Identify which cell holds the provided text, then report its (x, y) central coordinate. 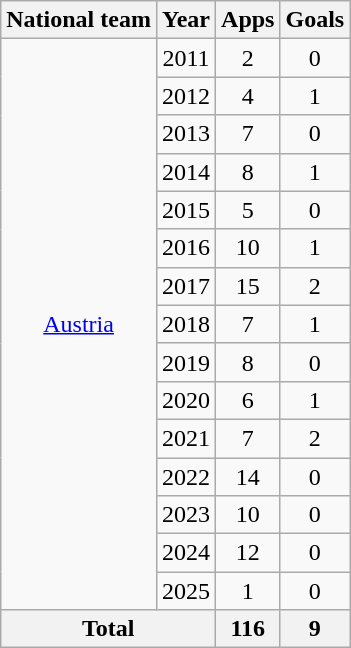
National team (79, 20)
2021 (186, 438)
2014 (186, 172)
12 (248, 553)
2011 (186, 58)
2019 (186, 362)
Total (108, 629)
Goals (315, 20)
2022 (186, 477)
2018 (186, 324)
2013 (186, 134)
4 (248, 96)
116 (248, 629)
5 (248, 210)
15 (248, 286)
Year (186, 20)
2024 (186, 553)
6 (248, 400)
Austria (79, 324)
2017 (186, 286)
Apps (248, 20)
2016 (186, 248)
2025 (186, 591)
2020 (186, 400)
2015 (186, 210)
14 (248, 477)
9 (315, 629)
2012 (186, 96)
2023 (186, 515)
